Locate the cell with the specified text and output its [X, Y] center coordinate. 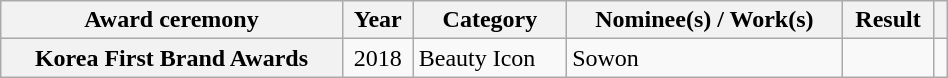
Korea First Brand Awards [172, 58]
Nominee(s) / Work(s) [704, 20]
2018 [378, 58]
Result [888, 20]
Year [378, 20]
Beauty Icon [490, 58]
Sowon [704, 58]
Award ceremony [172, 20]
Category [490, 20]
